Extract the [X, Y] coordinate from the center of the cell holding the provided text.  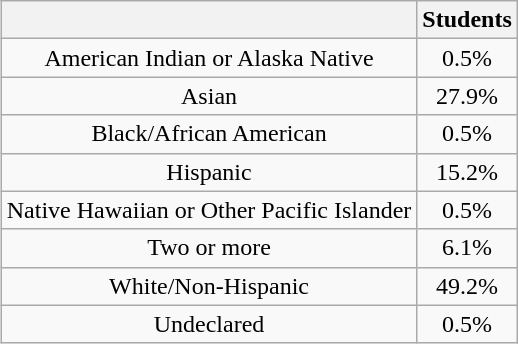
Students [467, 20]
27.9% [467, 96]
Undeclared [209, 324]
Black/African American [209, 134]
Hispanic [209, 172]
American Indian or Alaska Native [209, 58]
Two or more [209, 248]
Native Hawaiian or Other Pacific Islander [209, 210]
15.2% [467, 172]
49.2% [467, 286]
Asian [209, 96]
White/Non-Hispanic [209, 286]
6.1% [467, 248]
